Locate the cell with the specified text and output its (X, Y) center coordinate. 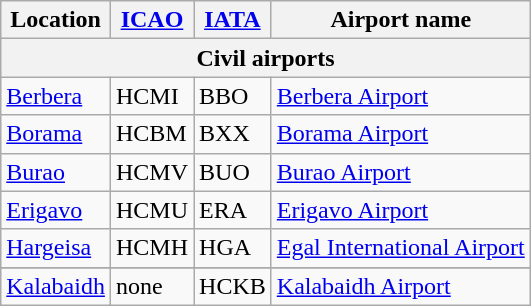
Civil airports (266, 58)
Borama Airport (400, 134)
Erigavo Airport (400, 210)
Burao Airport (400, 172)
BBO (233, 96)
Airport name (400, 20)
Kalabaidh Airport (400, 286)
Berbera Airport (400, 96)
ICAO (152, 20)
HCMH (152, 248)
HCKB (233, 286)
BXX (233, 134)
HCMI (152, 96)
HCBM (152, 134)
Location (56, 20)
HCMU (152, 210)
Borama (56, 134)
none (152, 286)
HCMV (152, 172)
HGA (233, 248)
Kalabaidh (56, 286)
IATA (233, 20)
Burao (56, 172)
Egal International Airport (400, 248)
BUO (233, 172)
Erigavo (56, 210)
ERA (233, 210)
Hargeisa (56, 248)
Berbera (56, 96)
